Find where the given text appears and provide that cell's center as [x, y] coordinate. 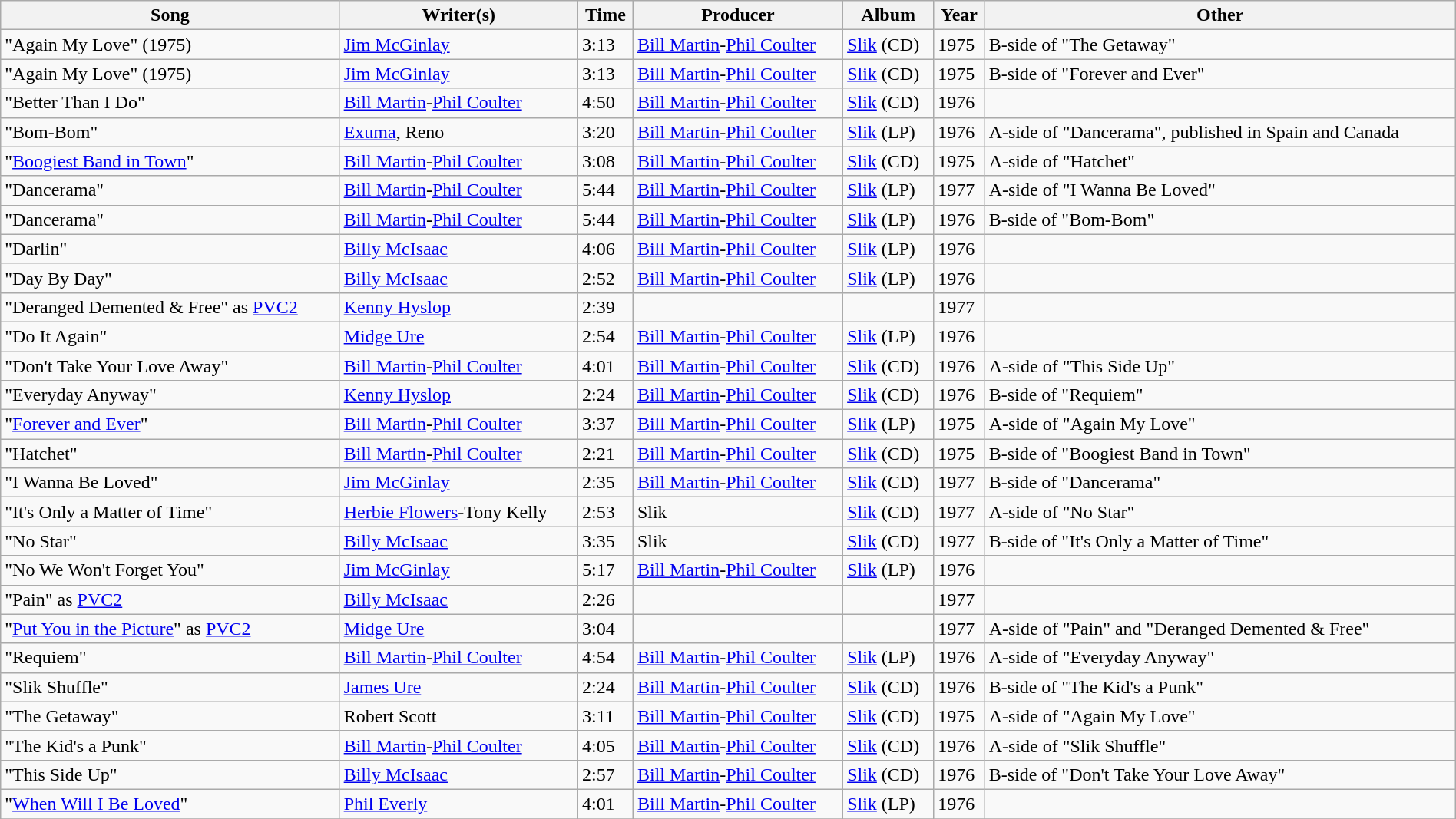
A-side of "This Side Up" [1219, 366]
Time [605, 15]
Other [1219, 15]
"The Kid's a Punk" [170, 745]
"Day By Day" [170, 278]
2:53 [605, 512]
4:06 [605, 249]
"Slik Shuffle" [170, 687]
"Hatchet" [170, 454]
"When Will I Be Loved" [170, 804]
3:37 [605, 424]
3:08 [605, 161]
3:35 [605, 541]
B-side of "Forever and Ever" [1219, 74]
A-side of "Slik Shuffle" [1219, 745]
Phil Everly [458, 804]
2:35 [605, 483]
"It's Only a Matter of Time" [170, 512]
Robert Scott [458, 716]
Album [888, 15]
"No We Won't Forget You" [170, 570]
"Put You in the Picture" as PVC2 [170, 629]
A-side of "I Wanna Be Loved" [1219, 190]
2:26 [605, 599]
A-side of "Dancerama", published in Spain and Canada [1219, 132]
2:52 [605, 278]
B-side of "Boogiest Band in Town" [1219, 454]
James Ure [458, 687]
4:05 [605, 745]
Herbie Flowers-Tony Kelly [458, 512]
3:20 [605, 132]
Song [170, 15]
"Forever and Ever" [170, 424]
B-side of "It's Only a Matter of Time" [1219, 541]
5:17 [605, 570]
A-side of "Everyday Anyway" [1219, 658]
"I Wanna Be Loved" [170, 483]
"Requiem" [170, 658]
"This Side Up" [170, 774]
"The Getaway" [170, 716]
Year [959, 15]
3:11 [605, 716]
2:54 [605, 336]
2:39 [605, 307]
A-side of "Hatchet" [1219, 161]
A-side of "Pain" and "Deranged Demented & Free" [1219, 629]
Exuma, Reno [458, 132]
"Deranged Demented & Free" as PVC2 [170, 307]
2:21 [605, 454]
A-side of "No Star" [1219, 512]
"Everyday Anyway" [170, 395]
4:54 [605, 658]
"No Star" [170, 541]
B-side of "Requiem" [1219, 395]
3:04 [605, 629]
"Darlin" [170, 249]
"Don't Take Your Love Away" [170, 366]
Producer [737, 15]
"Better Than I Do" [170, 103]
B-side of "Bom-Bom" [1219, 220]
"Do It Again" [170, 336]
2:57 [605, 774]
"Boogiest Band in Town" [170, 161]
"Bom-Bom" [170, 132]
B-side of "The Getaway" [1219, 45]
4:50 [605, 103]
"Pain" as PVC2 [170, 599]
B-side of "Don't Take Your Love Away" [1219, 774]
B-side of "Dancerama" [1219, 483]
Writer(s) [458, 15]
B-side of "The Kid's a Punk" [1219, 687]
